Scan for the cell matching the given text and deliver its (x, y) coordinate at center. 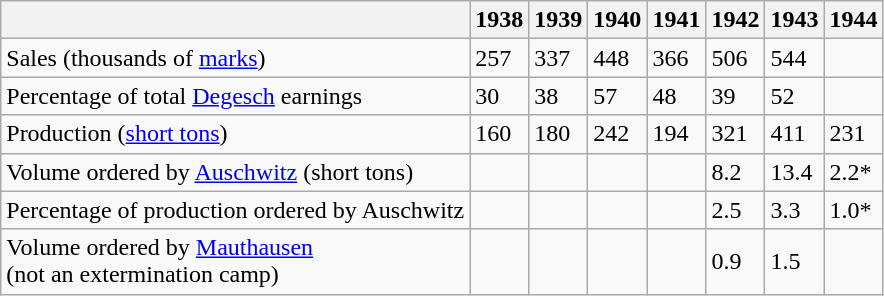
8.2 (736, 172)
Volume ordered by Auschwitz (short tons) (236, 172)
Sales (thousands of marks) (236, 58)
160 (500, 134)
1.5 (794, 262)
Production (short tons) (236, 134)
194 (676, 134)
242 (618, 134)
0.9 (736, 262)
1.0* (854, 210)
48 (676, 96)
1941 (676, 20)
2.2* (854, 172)
38 (558, 96)
411 (794, 134)
Percentage of total Degesch earnings (236, 96)
30 (500, 96)
337 (558, 58)
1940 (618, 20)
1942 (736, 20)
3.3 (794, 210)
321 (736, 134)
Volume ordered by Mauthausen(not an extermination camp) (236, 262)
1939 (558, 20)
57 (618, 96)
Percentage of production ordered by Auschwitz (236, 210)
39 (736, 96)
366 (676, 58)
2.5 (736, 210)
257 (500, 58)
231 (854, 134)
52 (794, 96)
180 (558, 134)
13.4 (794, 172)
448 (618, 58)
506 (736, 58)
1938 (500, 20)
1943 (794, 20)
544 (794, 58)
1944 (854, 20)
